Identify which cell holds the provided text, then report its (x, y) central coordinate. 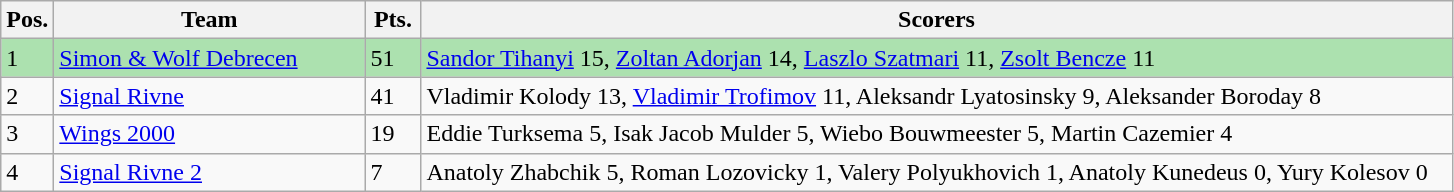
19 (393, 134)
2 (28, 96)
Sandor Tihanyi 15, Zoltan Adorjan 14, Laszlo Szatmari 11, Zsolt Bencze 11 (936, 58)
Vladimir Kolody 13, Vladimir Trofimov 11, Aleksandr Lyatosinsky 9, Aleksander Boroday 8 (936, 96)
Simon & Wolf Debrecen (210, 58)
4 (28, 172)
Eddie Turksema 5, Isak Jacob Mulder 5, Wiebo Bouwmeester 5, Martin Cazemier 4 (936, 134)
Anatoly Zhabchik 5, Roman Lozovicky 1, Valery Polyukhovich 1, Anatoly Kunedeus 0, Yury Kolesov 0 (936, 172)
Pts. (393, 20)
Signal Rivne 2 (210, 172)
Scorers (936, 20)
7 (393, 172)
Wings 2000 (210, 134)
1 (28, 58)
3 (28, 134)
Team (210, 20)
51 (393, 58)
Signal Rivne (210, 96)
Pos. (28, 20)
41 (393, 96)
